Find where the given text appears and provide that cell's center as (x, y) coordinate. 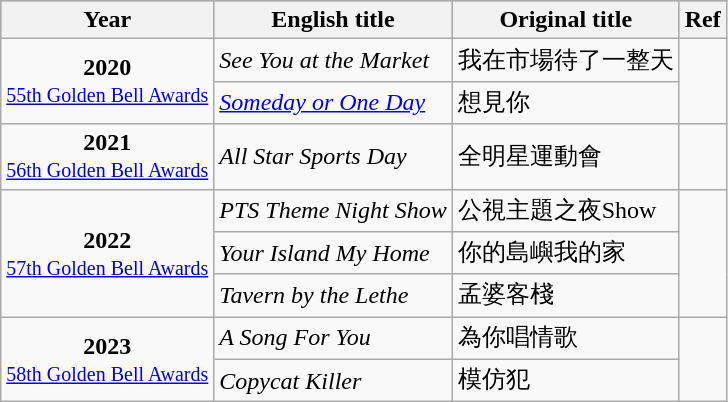
模仿犯 (566, 380)
公視主題之夜Show (566, 210)
English title (333, 20)
2020 55th Golden Bell Awards (108, 82)
2023 58th Golden Bell Awards (108, 360)
See You at the Market (333, 60)
2022 57th Golden Bell Awards (108, 253)
Original title (566, 20)
孟婆客棧 (566, 296)
Ref (702, 20)
你的島嶼我的家 (566, 254)
All Star Sports Day (333, 156)
Year (108, 20)
Your Island My Home (333, 254)
Tavern by the Lethe (333, 296)
想見你 (566, 102)
我在市場待了一整天 (566, 60)
為你唱情歌 (566, 338)
A Song For You (333, 338)
全明星運動會 (566, 156)
Someday or One Day (333, 102)
PTS Theme Night Show (333, 210)
2021 56th Golden Bell Awards (108, 156)
Copycat Killer (333, 380)
